Scan for the cell matching the given text and deliver its [X, Y] coordinate at center. 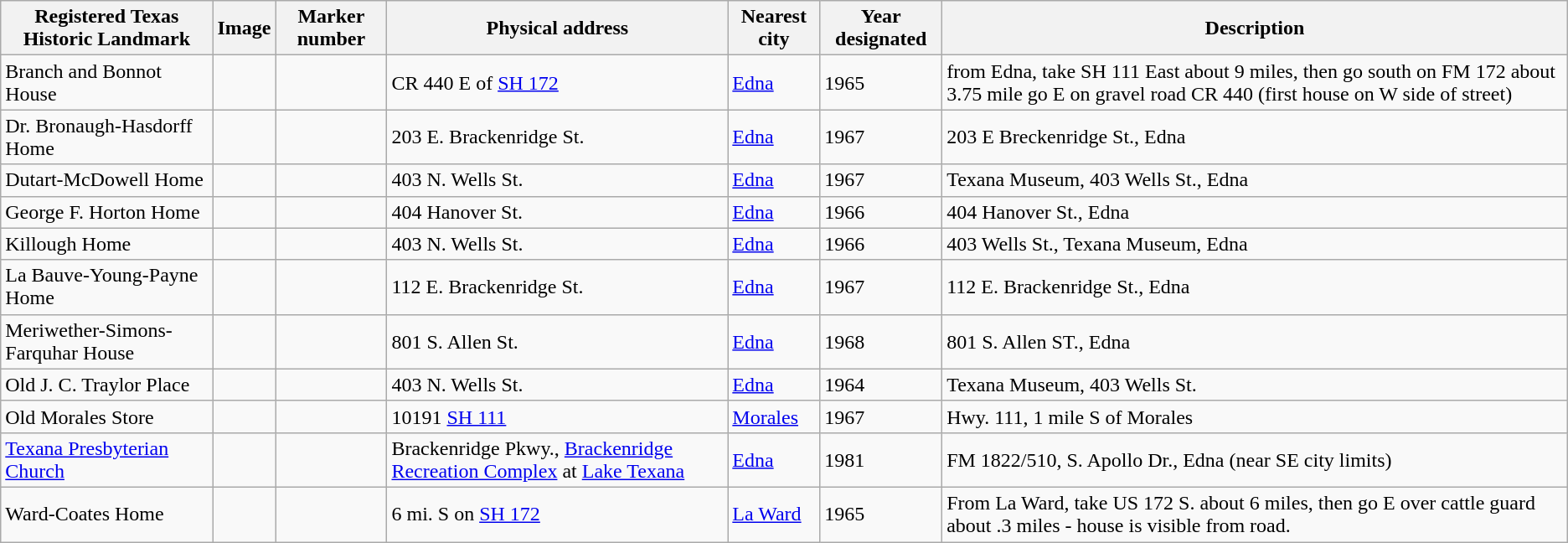
Nearest city [774, 28]
Brackenridge Pkwy., Brackenridge Recreation Complex at Lake Texana [558, 459]
Killough Home [107, 244]
Texana Museum, 403 Wells St., Edna [1255, 180]
La Bauve-Young-Payne Home [107, 287]
112 E. Brackenridge St., Edna [1255, 287]
Ward-Coates Home [107, 515]
Old J. C. Traylor Place [107, 385]
Morales [774, 416]
From La Ward, take US 172 S. about 6 miles, then go E over cattle guard about .3 miles - house is visible from road. [1255, 515]
Meriwether-Simons-Farquhar House [107, 342]
Hwy. 111, 1 mile S of Morales [1255, 416]
FM 1822/510, S. Apollo Dr., Edna (near SE city limits) [1255, 459]
Branch and Bonnot House [107, 82]
Old Morales Store [107, 416]
112 E. Brackenridge St. [558, 287]
CR 440 E of SH 172 [558, 82]
Dutart-McDowell Home [107, 180]
George F. Horton Home [107, 212]
Texana Presbyterian Church [107, 459]
6 mi. S on SH 172 [558, 515]
Registered Texas Historic Landmark [107, 28]
Physical address [558, 28]
203 E Breckenridge St., Edna [1255, 137]
Description [1255, 28]
Dr. Bronaugh-Hasdorff Home [107, 137]
203 E. Brackenridge St. [558, 137]
Texana Museum, 403 Wells St. [1255, 385]
from Edna, take SH 111 East about 9 miles, then go south on FM 172 about 3.75 mile go E on gravel road CR 440 (first house on W side of street) [1255, 82]
La Ward [774, 515]
Marker number [332, 28]
1964 [881, 385]
801 S. Allen St. [558, 342]
801 S. Allen ST., Edna [1255, 342]
404 Hanover St. [558, 212]
Image [245, 28]
1968 [881, 342]
Year designated [881, 28]
403 Wells St., Texana Museum, Edna [1255, 244]
10191 SH 111 [558, 416]
404 Hanover St., Edna [1255, 212]
1981 [881, 459]
